Identify which cell holds the provided text, then report its (X, Y) central coordinate. 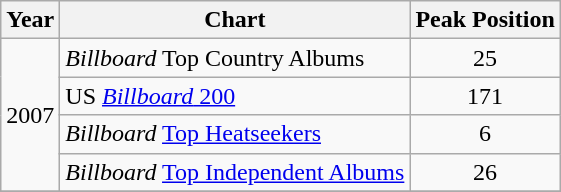
25 (485, 58)
Peak Position (485, 20)
6 (485, 134)
171 (485, 96)
Billboard Top Independent Albums (235, 172)
Year (30, 20)
Chart (235, 20)
2007 (30, 115)
Billboard Top Country Albums (235, 58)
26 (485, 172)
US Billboard 200 (235, 96)
Billboard Top Heatseekers (235, 134)
